Scan for the cell matching the given text and deliver its (x, y) coordinate at center. 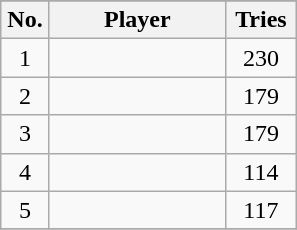
3 (26, 134)
Tries (260, 20)
4 (26, 172)
2 (26, 96)
117 (260, 210)
114 (260, 172)
1 (26, 58)
230 (260, 58)
5 (26, 210)
No. (26, 20)
Player (137, 20)
